Pinpoint the cell where the given text exists, returning its [X, Y] midpoint coordinate. 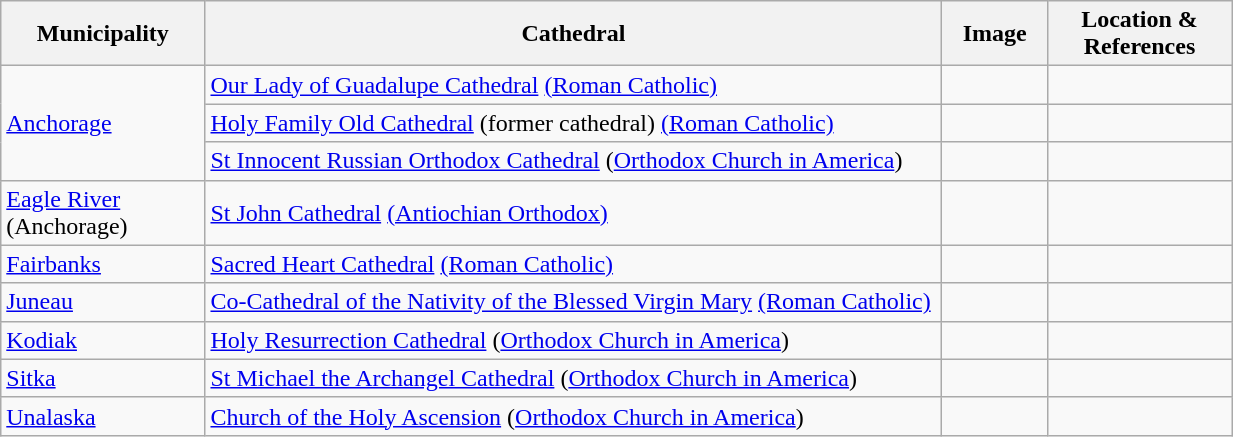
Holy Resurrection Cathedral (Orthodox Church in America) [574, 340]
Co-Cathedral of the Nativity of the Blessed Virgin Mary (Roman Catholic) [574, 302]
Juneau [103, 302]
Kodiak [103, 340]
Church of the Holy Ascension (Orthodox Church in America) [574, 416]
St Innocent Russian Orthodox Cathedral (Orthodox Church in America) [574, 161]
Image [995, 34]
Location & References [1139, 34]
Municipality [103, 34]
Cathedral [574, 34]
Sacred Heart Cathedral (Roman Catholic) [574, 264]
Sitka [103, 378]
Our Lady of Guadalupe Cathedral (Roman Catholic) [574, 85]
Unalaska [103, 416]
St Michael the Archangel Cathedral (Orthodox Church in America) [574, 378]
Fairbanks [103, 264]
St John Cathedral (Antiochian Orthodox) [574, 212]
Anchorage [103, 123]
Eagle River (Anchorage) [103, 212]
Holy Family Old Cathedral (former cathedral) (Roman Catholic) [574, 123]
